Return [X, Y] of the center of cell containing provided text 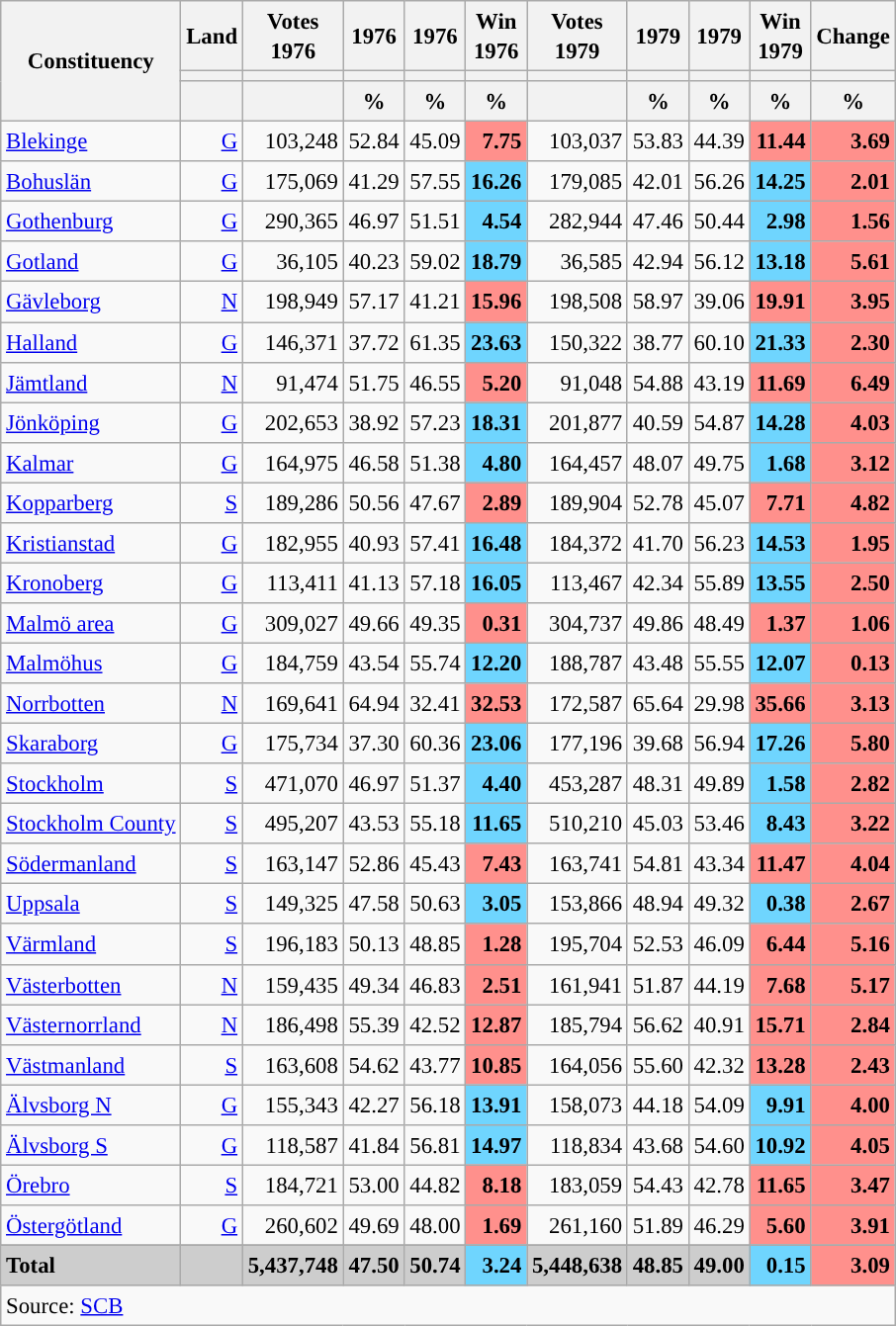
9.91 [780, 1105]
53.00 [374, 1185]
57.23 [435, 423]
48.00 [435, 1226]
1.28 [496, 945]
103,248 [293, 142]
41.29 [374, 182]
49.32 [719, 904]
54.09 [719, 1105]
14.25 [780, 182]
Västmanland [91, 1064]
46.58 [374, 463]
1.06 [852, 623]
Uppsala [91, 904]
59.02 [435, 261]
49.89 [719, 783]
2.01 [852, 182]
1.56 [852, 221]
41.21 [435, 303]
103,037 [578, 142]
290,365 [293, 221]
45.09 [435, 142]
48.07 [658, 463]
54.81 [658, 864]
163,741 [578, 864]
3.22 [852, 825]
2.98 [780, 221]
47.46 [658, 221]
Gävleborg [91, 303]
196,183 [293, 945]
164,457 [578, 463]
282,944 [578, 221]
51.37 [435, 783]
55.18 [435, 825]
Stockholm [91, 783]
149,325 [293, 904]
48.49 [719, 623]
0.15 [780, 1266]
36,585 [578, 261]
42.34 [658, 583]
56.26 [719, 182]
42.78 [719, 1185]
5,448,638 [578, 1266]
51.87 [658, 985]
52.84 [374, 142]
2.89 [496, 502]
48.31 [658, 783]
198,508 [578, 303]
3.05 [496, 904]
185,794 [578, 1024]
13.91 [496, 1105]
18.31 [496, 423]
43.68 [658, 1145]
15.96 [496, 303]
Stockholm County [91, 825]
11.44 [780, 142]
510,210 [578, 825]
14.53 [780, 544]
118,834 [578, 1145]
17.26 [780, 744]
183,059 [578, 1185]
Votes 1976 [293, 36]
43.19 [719, 382]
1.68 [780, 463]
52.78 [658, 502]
44.39 [719, 142]
50.13 [374, 945]
5.20 [496, 382]
495,207 [293, 825]
36,105 [293, 261]
3.24 [496, 1266]
40.59 [658, 423]
11.69 [780, 382]
12.87 [496, 1024]
12.07 [780, 663]
Votes 1979 [578, 36]
10.92 [780, 1145]
118,587 [293, 1145]
14.97 [496, 1145]
6.44 [780, 945]
50.63 [435, 904]
Source: SCB [448, 1305]
Blekinge [91, 142]
3.13 [852, 704]
179,085 [578, 182]
53.83 [658, 142]
5,437,748 [293, 1266]
Jämtland [91, 382]
5.60 [780, 1226]
40.93 [374, 544]
8.18 [496, 1185]
12.20 [496, 663]
Malmöhus [91, 663]
4.00 [852, 1105]
2.51 [496, 985]
309,027 [293, 623]
60.10 [719, 342]
46.09 [719, 945]
182,955 [293, 544]
5.16 [852, 945]
186,498 [293, 1024]
16.26 [496, 182]
51.75 [374, 382]
189,904 [578, 502]
3.12 [852, 463]
46.83 [435, 985]
198,949 [293, 303]
41.13 [374, 583]
161,941 [578, 985]
54.43 [658, 1185]
7.75 [496, 142]
Win 1979 [780, 36]
13.28 [780, 1064]
0.31 [496, 623]
113,411 [293, 583]
46.29 [719, 1226]
155,343 [293, 1105]
Östergötland [91, 1226]
13.55 [780, 583]
4.54 [496, 221]
3.69 [852, 142]
49.34 [374, 985]
260,602 [293, 1226]
49.00 [719, 1266]
49.35 [435, 623]
5.80 [852, 744]
3.09 [852, 1266]
41.70 [658, 544]
57.55 [435, 182]
169,641 [293, 704]
2.82 [852, 783]
56.12 [719, 261]
57.17 [374, 303]
Älvsborg N [91, 1105]
45.07 [719, 502]
189,286 [293, 502]
6.49 [852, 382]
54.87 [719, 423]
64.94 [374, 704]
Gothenburg [91, 221]
13.18 [780, 261]
43.54 [374, 663]
45.03 [658, 825]
51.89 [658, 1226]
0.13 [852, 663]
54.62 [374, 1064]
41.84 [374, 1145]
Älvsborg S [91, 1145]
10.85 [496, 1064]
42.94 [658, 261]
146,371 [293, 342]
40.91 [719, 1024]
5.61 [852, 261]
44.19 [719, 985]
57.18 [435, 583]
55.60 [658, 1064]
38.92 [374, 423]
163,608 [293, 1064]
Västerbotten [91, 985]
2.50 [852, 583]
56.81 [435, 1145]
49.69 [374, 1226]
57.41 [435, 544]
40.23 [374, 261]
49.75 [719, 463]
51.38 [435, 463]
Win 1976 [496, 36]
4.03 [852, 423]
38.77 [658, 342]
453,287 [578, 783]
4.40 [496, 783]
Total [91, 1266]
55.39 [374, 1024]
14.28 [780, 423]
2.30 [852, 342]
52.86 [374, 864]
23.06 [496, 744]
61.35 [435, 342]
202,653 [293, 423]
42.27 [374, 1105]
177,196 [578, 744]
56.23 [719, 544]
1.69 [496, 1226]
32.41 [435, 704]
201,877 [578, 423]
4.05 [852, 1145]
15.71 [780, 1024]
184,721 [293, 1185]
2.43 [852, 1064]
65.64 [658, 704]
16.48 [496, 544]
Gotland [91, 261]
Skaraborg [91, 744]
43.48 [658, 663]
Halland [91, 342]
56.62 [658, 1024]
32.53 [496, 704]
4.80 [496, 463]
Malmö area [91, 623]
11.47 [780, 864]
158,073 [578, 1105]
47.58 [374, 904]
4.82 [852, 502]
7.68 [780, 985]
188,787 [578, 663]
Västernorrland [91, 1024]
0.38 [780, 904]
Värmland [91, 945]
153,866 [578, 904]
49.86 [658, 623]
29.98 [719, 704]
1.58 [780, 783]
56.18 [435, 1105]
51.51 [435, 221]
3.91 [852, 1226]
52.53 [658, 945]
48.94 [658, 904]
45.43 [435, 864]
60.36 [435, 744]
8.43 [780, 825]
3.95 [852, 303]
164,056 [578, 1064]
39.06 [719, 303]
42.32 [719, 1064]
56.94 [719, 744]
91,048 [578, 382]
50.56 [374, 502]
55.89 [719, 583]
Kristianstad [91, 544]
43.53 [374, 825]
Change [852, 36]
46.55 [435, 382]
44.82 [435, 1185]
159,435 [293, 985]
1.95 [852, 544]
2.84 [852, 1024]
261,160 [578, 1226]
Kalmar [91, 463]
Södermanland [91, 864]
175,734 [293, 744]
47.67 [435, 502]
195,704 [578, 945]
184,759 [293, 663]
Jönköping [91, 423]
471,070 [293, 783]
58.97 [658, 303]
7.71 [780, 502]
304,737 [578, 623]
50.44 [719, 221]
5.17 [852, 985]
43.34 [719, 864]
21.33 [780, 342]
19.91 [780, 303]
Bohuslän [91, 182]
35.66 [780, 704]
44.18 [658, 1105]
50.74 [435, 1266]
91,474 [293, 382]
54.88 [658, 382]
4.04 [852, 864]
164,975 [293, 463]
49.66 [374, 623]
54.60 [719, 1145]
Norrbotten [91, 704]
Kronoberg [91, 583]
37.72 [374, 342]
42.52 [435, 1024]
3.47 [852, 1185]
39.68 [658, 744]
Constituency [91, 61]
Örebro [91, 1185]
53.46 [719, 825]
184,372 [578, 544]
37.30 [374, 744]
18.79 [496, 261]
55.55 [719, 663]
172,587 [578, 704]
23.63 [496, 342]
2.67 [852, 904]
1.37 [780, 623]
43.77 [435, 1064]
150,322 [578, 342]
16.05 [496, 583]
47.50 [374, 1266]
7.43 [496, 864]
55.74 [435, 663]
113,467 [578, 583]
42.01 [658, 182]
163,147 [293, 864]
Land [212, 36]
Kopparberg [91, 502]
175,069 [293, 182]
